Capture the cell that displays the provided text and extract its [x, y] central coordinate. 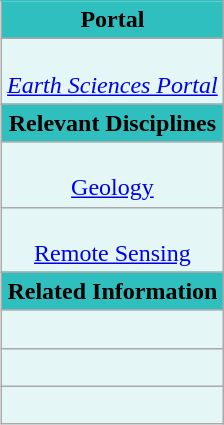
Related Information [113, 291]
Portal [113, 20]
Geology [113, 174]
Remote Sensing [113, 240]
Earth Sciences Portal [113, 72]
Relevant Disciplines [113, 123]
